Search for the cell housing the specified text and yield its [x, y] center coordinate. 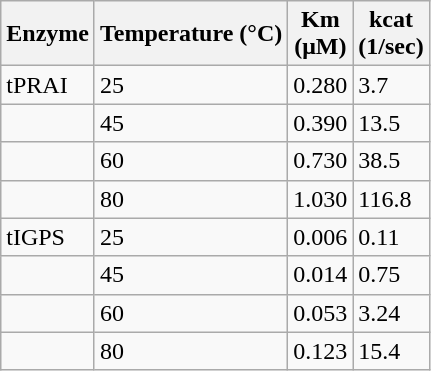
tIGPS [48, 237]
116.8 [391, 199]
Enzyme [48, 34]
0.75 [391, 275]
0.390 [320, 123]
tPRAI [48, 85]
3.24 [391, 313]
0.014 [320, 275]
0.006 [320, 237]
38.5 [391, 161]
Km(μM) [320, 34]
0.11 [391, 237]
0.123 [320, 351]
0.730 [320, 161]
0.280 [320, 85]
0.053 [320, 313]
1.030 [320, 199]
3.7 [391, 85]
kcat(1/sec) [391, 34]
13.5 [391, 123]
15.4 [391, 351]
Temperature (°C) [190, 34]
